For the text-containing cell, return its midpoint in (X, Y) coordinate format. 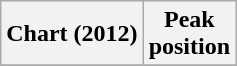
Chart (2012) (72, 34)
Peakposition (189, 34)
